Find where the given text appears and provide that cell's center as (x, y) coordinate. 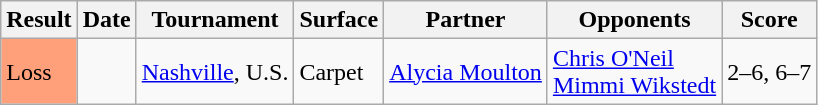
Opponents (634, 20)
Tournament (215, 20)
Carpet (339, 72)
Date (106, 20)
Result (39, 20)
Score (770, 20)
Surface (339, 20)
Alycia Moulton (466, 72)
Nashville, U.S. (215, 72)
Chris O'Neil Mimmi Wikstedt (634, 72)
Loss (39, 72)
2–6, 6–7 (770, 72)
Partner (466, 20)
